Identify which cell holds the provided text, then report its [X, Y] central coordinate. 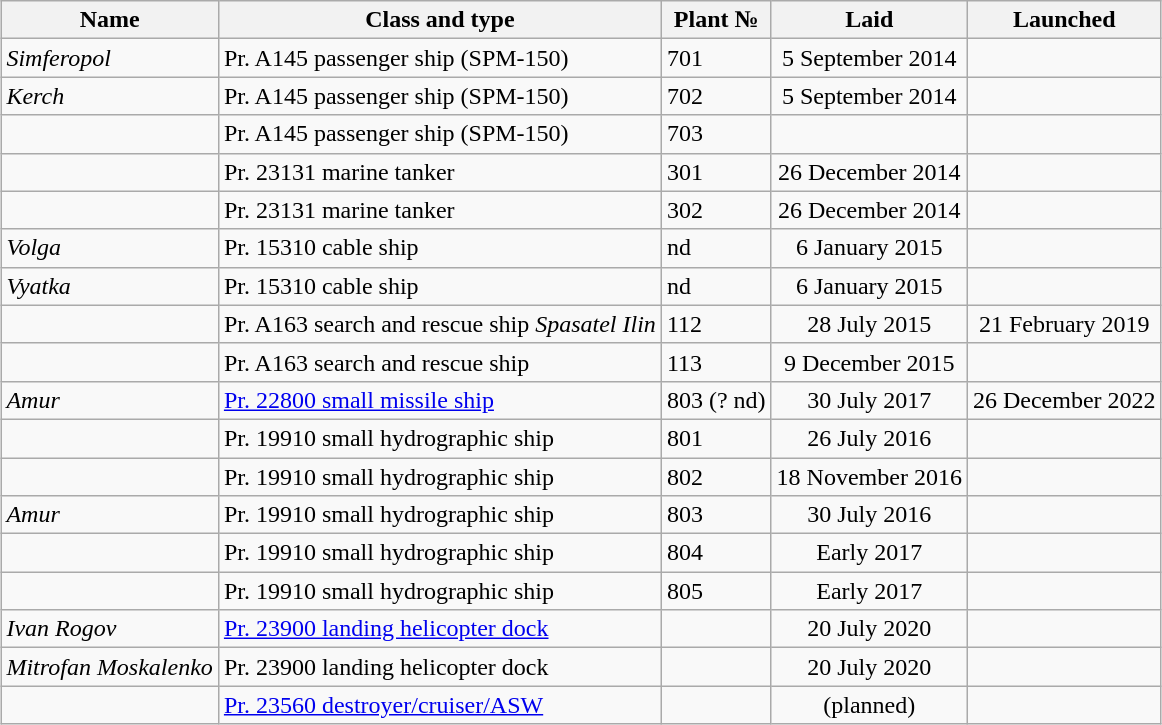
Simferopol [110, 58]
804 [716, 553]
28 July 2015 [869, 324]
Pr. A163 search and rescue ship Spasatel Ilin [440, 324]
Pr. 22800 small missile ship [440, 400]
803 [716, 515]
302 [716, 210]
26 July 2016 [869, 438]
805 [716, 591]
801 [716, 438]
21 February 2019 [1064, 324]
Name [110, 20]
112 [716, 324]
Pr. A163 search and rescue ship [440, 362]
Pr. 23560 destroyer/cruiser/ASW [440, 705]
Plant № [716, 20]
Kerch [110, 96]
803 (? nd) [716, 400]
703 [716, 134]
Launched [1064, 20]
701 [716, 58]
113 [716, 362]
702 [716, 96]
18 November 2016 [869, 477]
301 [716, 172]
30 July 2017 [869, 400]
30 July 2016 [869, 515]
Laid [869, 20]
26 December 2022 [1064, 400]
(planned) [869, 705]
Mitrofan Moskalenko [110, 667]
Vyatka [110, 286]
Ivan Rogov [110, 629]
802 [716, 477]
Volga [110, 248]
Class and type [440, 20]
9 December 2015 [869, 362]
